Return (X, Y) of the center of cell containing provided text 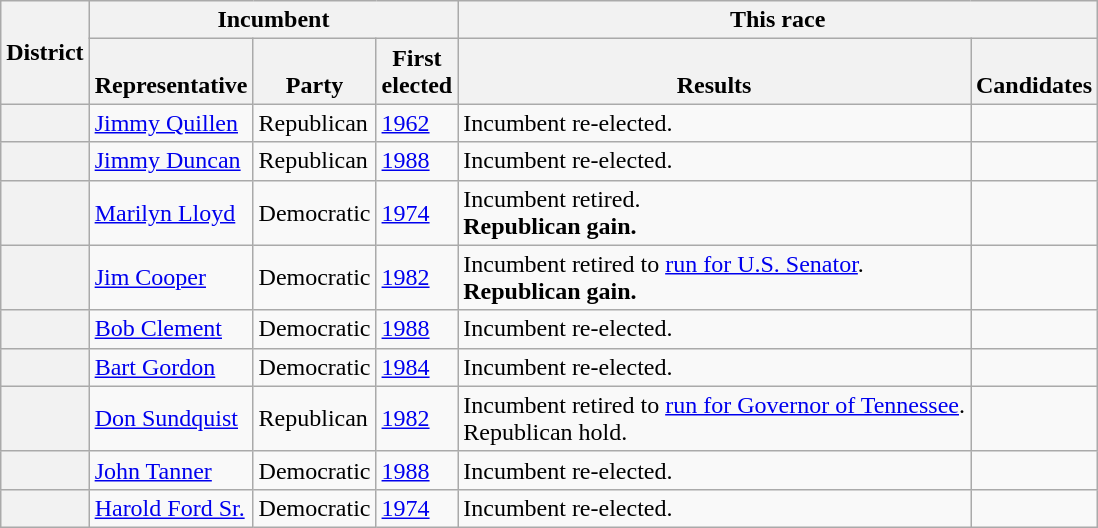
1984 (417, 367)
Incumbent retired to run for U.S. Senator.Republican gain. (714, 278)
Results (714, 72)
Incumbent (274, 20)
Harold Ford Sr. (171, 508)
Marilyn Lloyd (171, 212)
Incumbent retired to run for Governor of Tennessee.Republican hold. (714, 418)
Jimmy Quillen (171, 123)
Jim Cooper (171, 278)
John Tanner (171, 470)
This race (778, 20)
Jimmy Duncan (171, 161)
Candidates (1034, 72)
Bob Clement (171, 329)
Party (314, 72)
Don Sundquist (171, 418)
Bart Gordon (171, 367)
1962 (417, 123)
Incumbent retired.Republican gain. (714, 212)
District (45, 52)
Representative (171, 72)
Firstelected (417, 72)
